From the cell containing the given text, extract its center point as [x, y] coordinate. 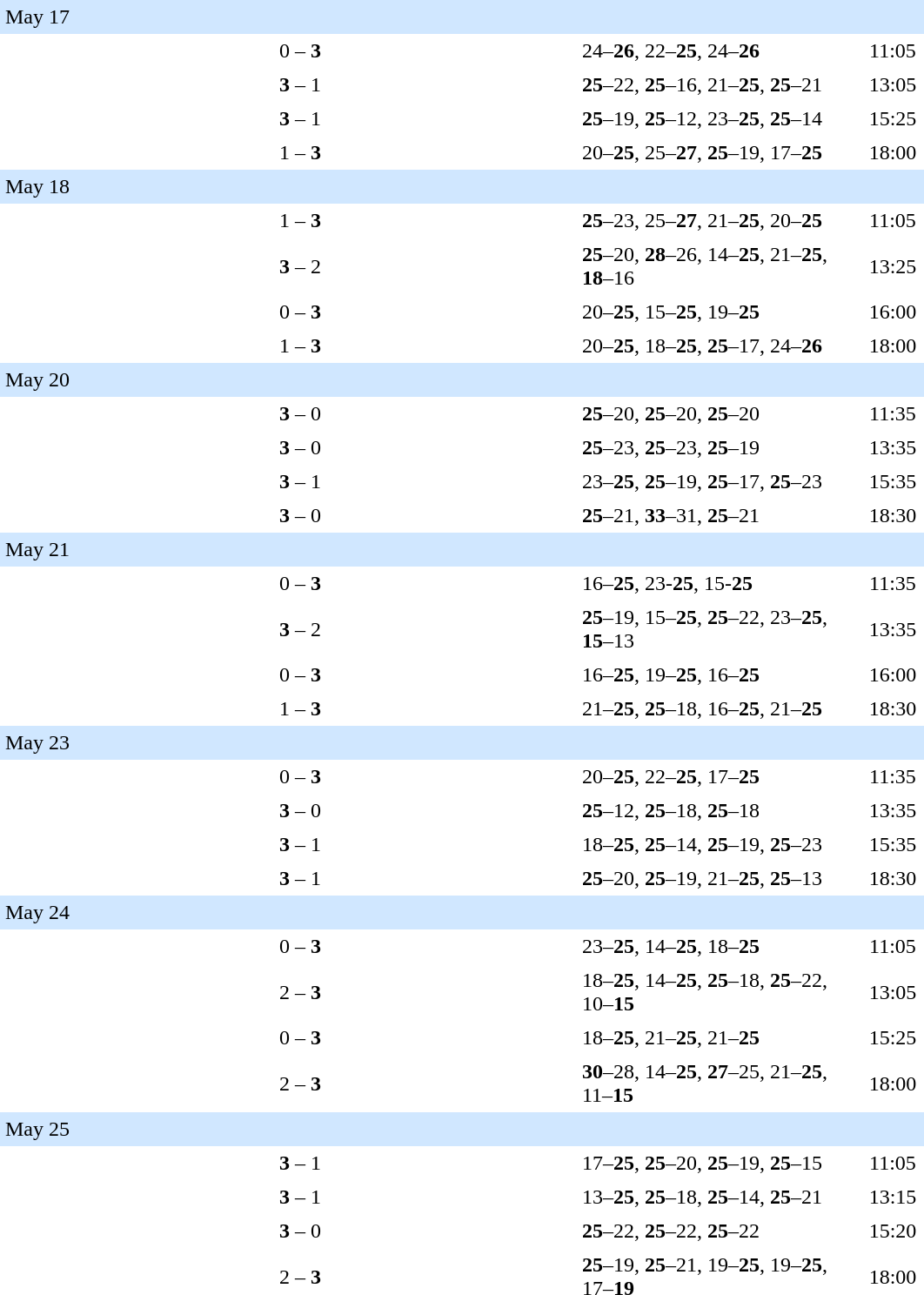
24–26, 22–25, 24–26 [719, 50]
25–12, 25–18, 25–18 [719, 811]
13:25 [893, 266]
25–20, 25–19, 21–25, 25–13 [719, 879]
25–22, 25–22, 25–22 [719, 1231]
16–25, 19–25, 16–25 [719, 675]
May 25 [431, 1130]
13:15 [893, 1198]
25–23, 25–23, 25–19 [719, 447]
25–19, 25–12, 23–25, 25–14 [719, 118]
23–25, 25–19, 25–17, 25–23 [719, 482]
17–25, 25–20, 25–19, 25–15 [719, 1163]
25–20, 28–26, 14–25, 21–25, 18–16 [719, 266]
16–25, 23-25, 15-25 [719, 583]
May 17 [431, 17]
30–28, 14–25, 27–25, 21–25, 11–15 [719, 1084]
18–25, 21–25, 21–25 [719, 1037]
May 24 [431, 912]
18–25, 14–25, 25–18, 25–22, 10–15 [719, 992]
25–20, 25–20, 25–20 [719, 414]
May 20 [431, 379]
15:20 [893, 1231]
23–25, 14–25, 18–25 [719, 947]
25–19, 15–25, 25–22, 23–25, 15–13 [719, 629]
20–25, 15–25, 19–25 [719, 312]
25–23, 25–27, 21–25, 20–25 [719, 221]
21–25, 25–18, 16–25, 21–25 [719, 708]
25–22, 25–16, 21–25, 25–21 [719, 85]
May 21 [431, 550]
May 18 [431, 186]
20–25, 25–27, 25–19, 17–25 [719, 153]
20–25, 22–25, 17–25 [719, 776]
20–25, 18–25, 25–17, 24–26 [719, 346]
May 23 [431, 743]
25–21, 33–31, 25–21 [719, 515]
18–25, 25–14, 25–19, 25–23 [719, 844]
13–25, 25–18, 25–14, 25–21 [719, 1198]
